Search for the cell housing the specified text and yield its [X, Y] center coordinate. 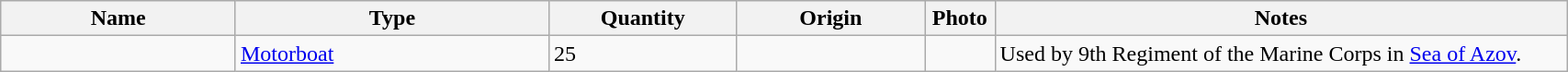
Motorboat [391, 54]
Notes [1280, 18]
Name [118, 18]
Photo [960, 18]
Type [391, 18]
Origin [830, 18]
Quantity [643, 18]
Used by 9th Regiment of the Marine Corps in Sea of Azov. [1280, 54]
25 [643, 54]
